Determine the [x, y] coordinate at the center of the cell enclosing the given text.  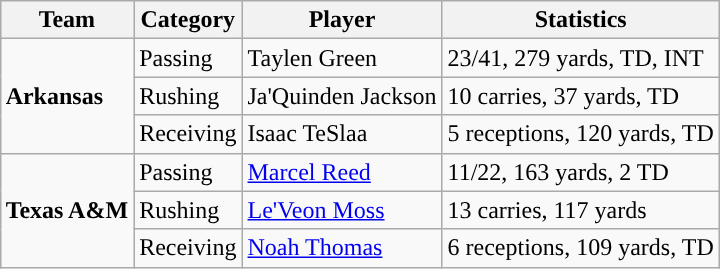
23/41, 279 yards, TD, INT [580, 58]
13 carries, 117 yards [580, 210]
Le'Veon Moss [342, 210]
11/22, 163 yards, 2 TD [580, 172]
Statistics [580, 20]
10 carries, 37 yards, TD [580, 96]
6 receptions, 109 yards, TD [580, 248]
Marcel Reed [342, 172]
Ja'Quinden Jackson [342, 96]
Category [188, 20]
Team [67, 20]
Arkansas [67, 96]
Noah Thomas [342, 248]
Isaac TeSlaa [342, 134]
Taylen Green [342, 58]
Texas A&M [67, 210]
5 receptions, 120 yards, TD [580, 134]
Player [342, 20]
